Identify which cell holds the provided text, then report its (X, Y) central coordinate. 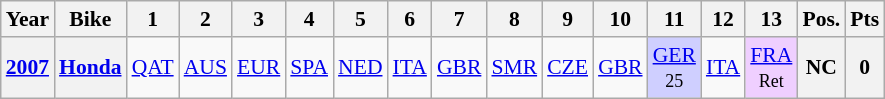
13 (771, 19)
FRARet (771, 68)
Honda (90, 68)
GER25 (674, 68)
QAT (153, 68)
3 (258, 19)
12 (723, 19)
10 (620, 19)
9 (568, 19)
Year (28, 19)
8 (514, 19)
2007 (28, 68)
1 (153, 19)
4 (309, 19)
CZE (568, 68)
6 (410, 19)
AUS (206, 68)
EUR (258, 68)
NC (821, 68)
SPA (309, 68)
Bike (90, 19)
SMR (514, 68)
2 (206, 19)
NED (360, 68)
0 (864, 68)
11 (674, 19)
Pts (864, 19)
7 (460, 19)
5 (360, 19)
Pos. (821, 19)
